Detect which cell encompasses the target text, then output its [X, Y] center coordinate. 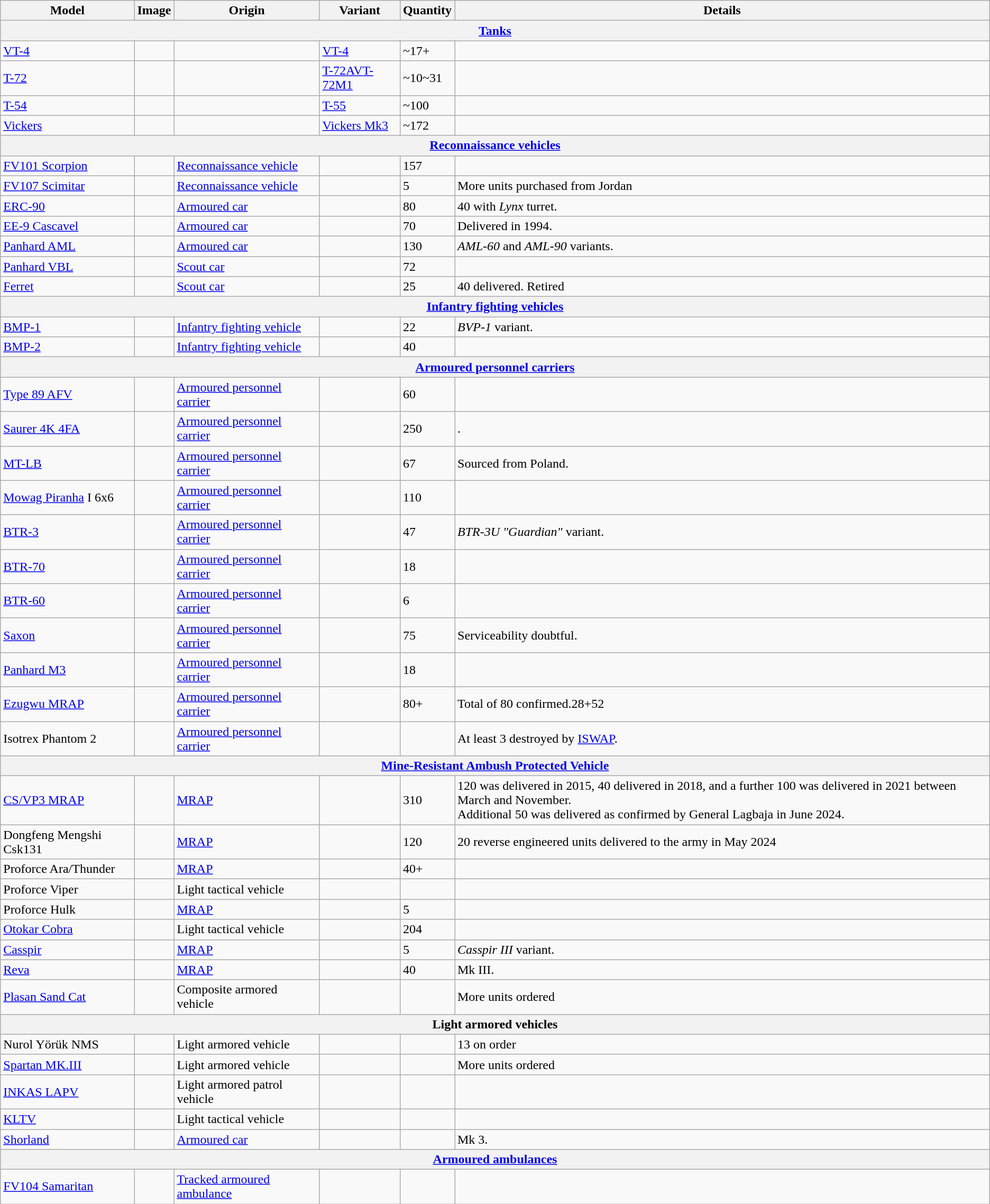
Isotrex Phantom 2 [68, 738]
Image [154, 11]
110 [427, 497]
~172 [427, 125]
Otokar Cobra [68, 929]
72 [427, 266]
204 [427, 929]
Nurol Yörük NMS [68, 1044]
More units purchased from Jordan [722, 186]
70 [427, 226]
MT-LB [68, 463]
Saxon [68, 635]
Sourced from Poland. [722, 463]
25 [427, 287]
Quantity [427, 11]
Ferret [68, 287]
Mowag Piranha I 6x6 [68, 497]
Composite armored vehicle [246, 997]
Type 89 AFV [68, 395]
Light armored patrol vehicle [246, 1092]
Proforce Hulk [68, 909]
40+ [427, 869]
Panhard M3 [68, 670]
Armoured ambulances [495, 1160]
T-54 [68, 105]
Plasan Sand Cat [68, 997]
Infantry fighting vehicles [495, 307]
Spartan MK.III [68, 1064]
BVP-1 variant. [722, 327]
BMP-1 [68, 327]
20 reverse engineered units delivered to the army in May 2024 [722, 842]
75 [427, 635]
T-72 [68, 78]
67 [427, 463]
Model [68, 11]
Saurer 4K 4FA [68, 428]
157 [427, 166]
Serviceability doubtful. [722, 635]
13 on order [722, 1044]
80+ [427, 704]
Mk 3. [722, 1139]
~100 [427, 105]
250 [427, 428]
Reconnaissance vehicles [495, 145]
6 [427, 601]
Light armored vehicles [495, 1024]
Variant [360, 11]
310 [427, 800]
INKAS LAPV [68, 1092]
120 [427, 842]
40 with Lynx turret. [722, 206]
Tanks [495, 31]
Casspir III variant. [722, 950]
At least 3 destroyed by ISWAP. [722, 738]
BTR-3 [68, 532]
~10~31 [427, 78]
Mk III. [722, 970]
AML-60 and AML-90 variants. [722, 246]
Shorland [68, 1139]
Tracked armoured ambulance [246, 1187]
. [722, 428]
40 delivered. Retired [722, 287]
130 [427, 246]
KLTV [68, 1119]
Proforce Viper [68, 889]
FV107 Scimitar [68, 186]
Panhard AML [68, 246]
47 [427, 532]
EE-9 Cascavel [68, 226]
BTR-70 [68, 566]
Proforce Ara/Thunder [68, 869]
22 [427, 327]
ERC-90 [68, 206]
Vickers Mk3 [360, 125]
T-72AVT-72M1 [360, 78]
Origin [246, 11]
BTR-3U "Guardian" variant. [722, 532]
Details [722, 11]
Mine-Resistant Ambush Protected Vehicle [495, 766]
Armoured personnel carriers [495, 367]
Reva [68, 970]
FV104 Samaritan [68, 1187]
Panhard VBL [68, 266]
Casspir [68, 950]
FV101 Scorpion [68, 166]
CS/VP3 MRAP [68, 800]
~17+ [427, 51]
60 [427, 395]
Total of 80 confirmed.28+52 [722, 704]
BTR-60 [68, 601]
T-55 [360, 105]
Vickers [68, 125]
Ezugwu MRAP [68, 704]
Delivered in 1994. [722, 226]
Dongfeng Mengshi Csk131 [68, 842]
BMP-2 [68, 347]
80 [427, 206]
